Find where the given text appears and provide that cell's center as [X, Y] coordinate. 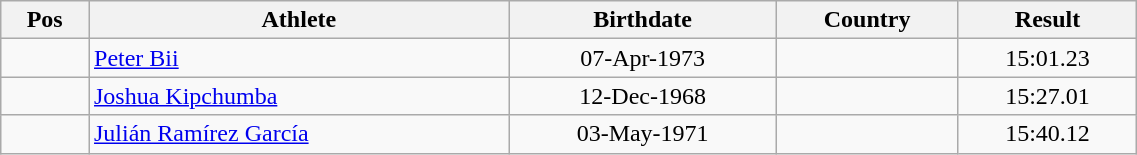
Pos [45, 20]
03-May-1971 [642, 134]
Athlete [298, 20]
15:40.12 [1048, 134]
Result [1048, 20]
15:01.23 [1048, 58]
Peter Bii [298, 58]
15:27.01 [1048, 96]
Birthdate [642, 20]
Country [867, 20]
07-Apr-1973 [642, 58]
Joshua Kipchumba [298, 96]
Julián Ramírez García [298, 134]
12-Dec-1968 [642, 96]
